Find where the given text appears and provide that cell's center as (x, y) coordinate. 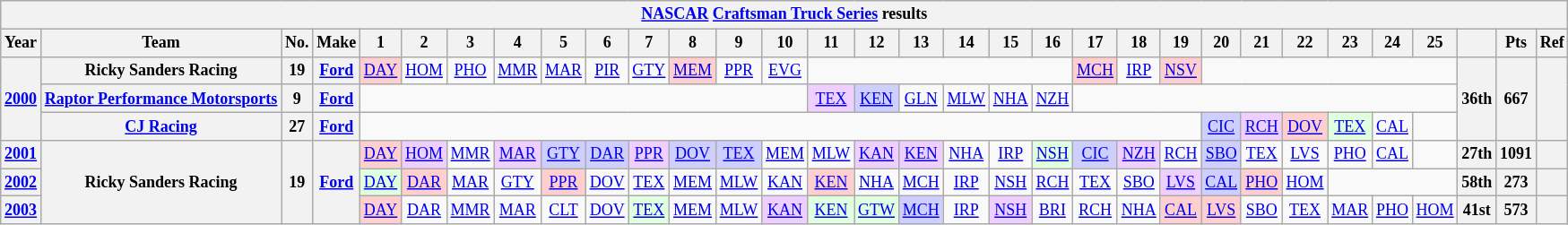
1091 (1517, 154)
14 (966, 43)
58th (1477, 183)
10 (785, 43)
24 (1393, 43)
2002 (22, 183)
7 (649, 43)
11 (830, 43)
27 (298, 125)
18 (1139, 43)
Ref (1552, 43)
3 (470, 43)
4 (518, 43)
16 (1053, 43)
EVG (785, 70)
Raptor Performance Motorsports (160, 99)
Make (337, 43)
2 (425, 43)
PIR (607, 70)
2001 (22, 154)
573 (1517, 210)
20 (1221, 43)
CJ Racing (160, 125)
21 (1261, 43)
NSV (1181, 70)
Team (160, 43)
273 (1517, 183)
22 (1305, 43)
12 (877, 43)
41st (1477, 210)
667 (1517, 99)
GLN (921, 99)
25 (1434, 43)
6 (607, 43)
2000 (22, 99)
5 (564, 43)
15 (1010, 43)
BRI (1053, 210)
CLT (564, 210)
8 (693, 43)
NASCAR Craftsman Truck Series results (784, 14)
13 (921, 43)
1 (381, 43)
Year (22, 43)
36th (1477, 99)
Pts (1517, 43)
2003 (22, 210)
GTW (877, 210)
23 (1350, 43)
17 (1096, 43)
No. (298, 43)
27th (1477, 154)
